Pinpoint the cell where the given text exists, returning its (x, y) midpoint coordinate. 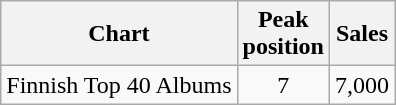
Sales (362, 34)
Peakposition (283, 34)
Chart (119, 34)
7 (283, 85)
Finnish Top 40 Albums (119, 85)
7,000 (362, 85)
